Locate the cell with the specified text and output its (x, y) center coordinate. 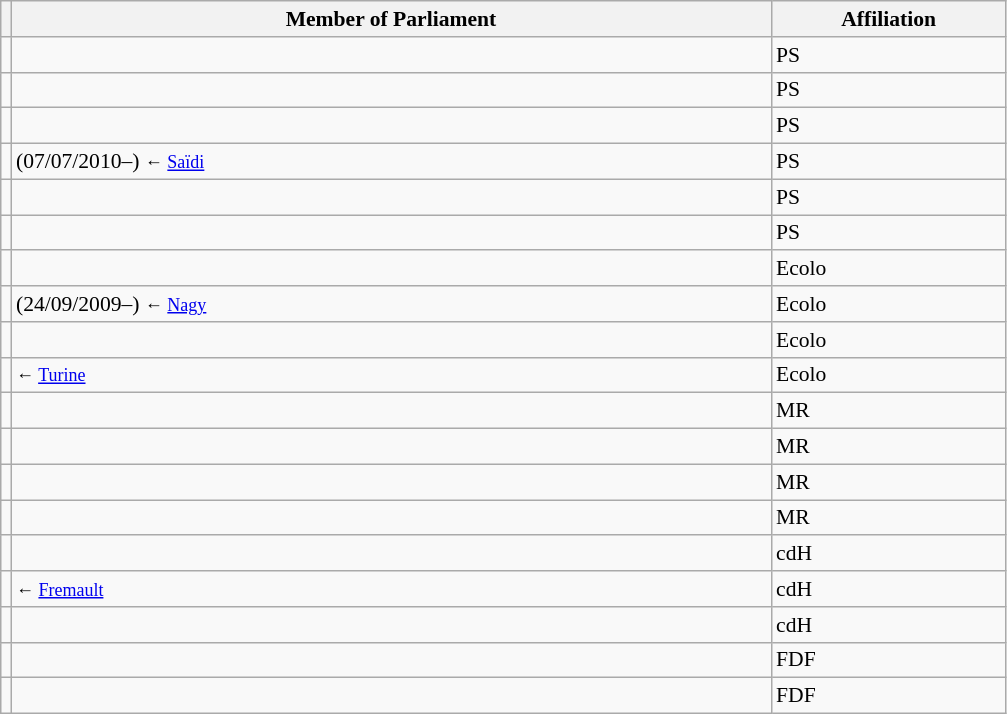
← Turine (391, 375)
(24/09/2009–) ← Nagy (391, 304)
Member of Parliament (391, 19)
← Fremault (391, 589)
(07/07/2010–) ← Saïdi (391, 162)
Affiliation (888, 19)
